Determine the [x, y] coordinate at the center of the cell enclosing the given text.  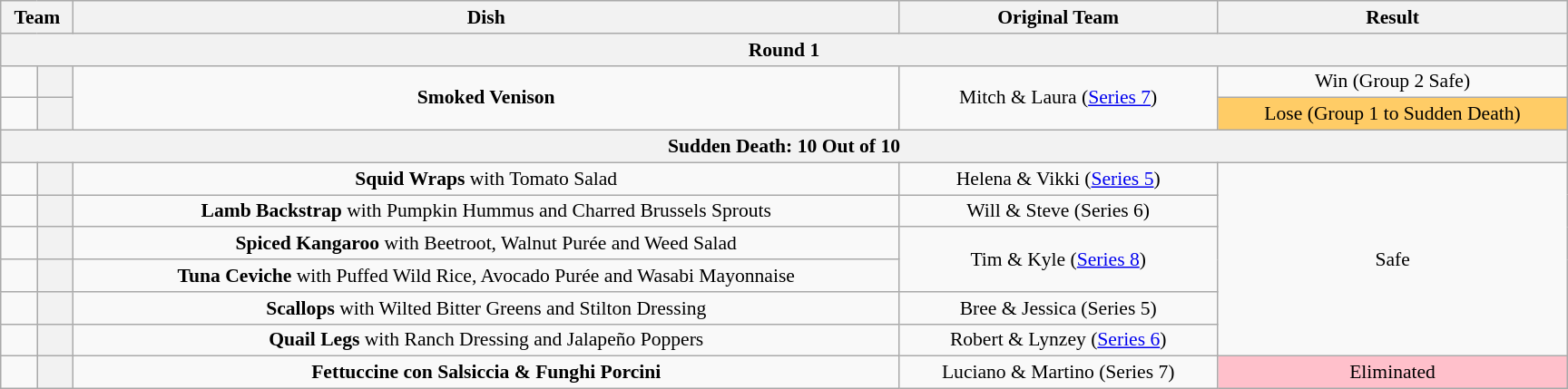
Safe [1392, 259]
Original Team [1058, 17]
Lamb Backstrap with Pumpkin Hummus and Charred Brussels Sprouts [486, 211]
Lose (Group 1 to Sudden Death) [1392, 114]
Result [1392, 17]
Scallops with Wilted Bitter Greens and Stilton Dressing [486, 308]
Helena & Vikki (Series 5) [1058, 179]
Smoked Venison [486, 98]
Win (Group 2 Safe) [1392, 82]
Fettuccine con Salsiccia & Funghi Porcini [486, 373]
Sudden Death: 10 Out of 10 [784, 147]
Quail Legs with Ranch Dressing and Jalapeño Poppers [486, 340]
Tim & Kyle (Series 8) [1058, 259]
Team [37, 17]
Dish [486, 17]
Round 1 [784, 50]
Squid Wraps with Tomato Salad [486, 179]
Luciano & Martino (Series 7) [1058, 373]
Mitch & Laura (Series 7) [1058, 98]
Will & Steve (Series 6) [1058, 211]
Tuna Ceviche with Puffed Wild Rice, Avocado Purée and Wasabi Mayonnaise [486, 276]
Robert & Lynzey (Series 6) [1058, 340]
Bree & Jessica (Series 5) [1058, 308]
Spiced Kangaroo with Beetroot, Walnut Purée and Weed Salad [486, 244]
Eliminated [1392, 373]
